Return the [X, Y] coordinate for the center point of the cell that contains the specified text.  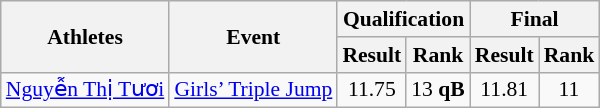
Nguyễn Thị Tươi [86, 90]
11 [570, 90]
Event [253, 36]
11.75 [372, 90]
Final [534, 19]
Athletes [86, 36]
Qualification [403, 19]
13 qB [438, 90]
Girls’ Triple Jump [253, 90]
11.81 [504, 90]
